Identify which cell holds the provided text, then report its (X, Y) central coordinate. 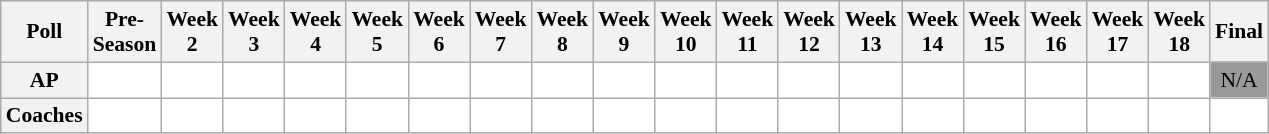
Week15 (994, 32)
Week13 (871, 32)
Week2 (192, 32)
Week5 (377, 32)
N/A (1239, 80)
Week9 (624, 32)
Week14 (933, 32)
Poll (44, 32)
Coaches (44, 116)
Week6 (439, 32)
Week4 (316, 32)
Week16 (1056, 32)
Week18 (1179, 32)
Week10 (686, 32)
Week7 (501, 32)
Week12 (809, 32)
Pre-Season (125, 32)
Final (1239, 32)
Week11 (748, 32)
Week3 (254, 32)
Week8 (562, 32)
Week17 (1118, 32)
AP (44, 80)
